For the text-containing cell, return its midpoint in (X, Y) coordinate format. 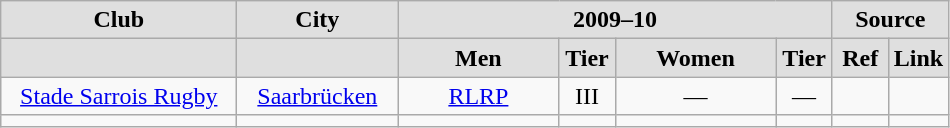
Link (918, 58)
Saarbrücken (318, 96)
III (587, 96)
Stade Sarrois Rugby (119, 96)
Source (890, 20)
City (318, 20)
Men (478, 58)
Ref (860, 58)
RLRP (478, 96)
Club (119, 20)
2009–10 (615, 20)
Women (696, 58)
